Scan for the cell matching the given text and deliver its [x, y] coordinate at center. 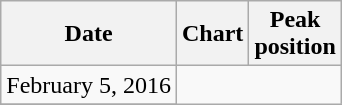
February 5, 2016 [89, 85]
Peakposition [295, 34]
Chart [212, 34]
Date [89, 34]
